For the text-containing cell, return its midpoint in [x, y] coordinate format. 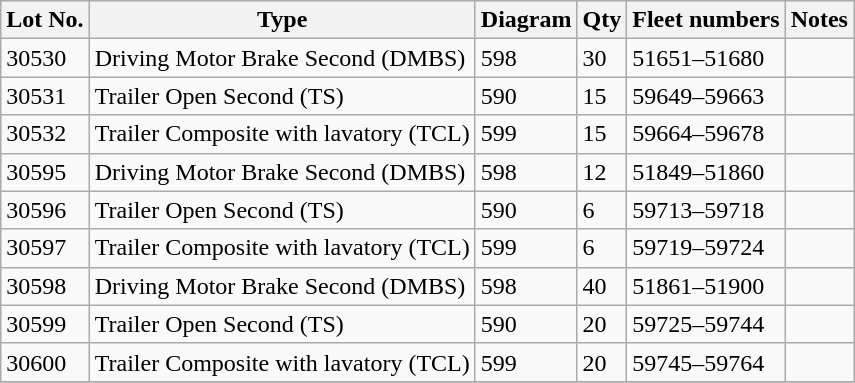
30596 [45, 210]
51651–51680 [706, 58]
59649–59663 [706, 96]
59664–59678 [706, 134]
30532 [45, 134]
51849–51860 [706, 172]
30595 [45, 172]
Notes [819, 20]
Lot No. [45, 20]
Diagram [526, 20]
Fleet numbers [706, 20]
30530 [45, 58]
30597 [45, 248]
59713–59718 [706, 210]
30600 [45, 362]
30531 [45, 96]
30599 [45, 324]
51861–51900 [706, 286]
59719–59724 [706, 248]
59745–59764 [706, 362]
Qty [602, 20]
40 [602, 286]
Type [282, 20]
59725–59744 [706, 324]
30 [602, 58]
12 [602, 172]
30598 [45, 286]
